Find where the given text appears and provide that cell's center as (x, y) coordinate. 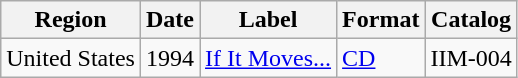
United States (71, 58)
IIM-004 (471, 58)
Region (71, 20)
Date (170, 20)
Label (268, 20)
Catalog (471, 20)
If It Moves... (268, 58)
1994 (170, 58)
Format (381, 20)
CD (381, 58)
